Provide the [X, Y] coordinate of the cell's center where the given text is located.  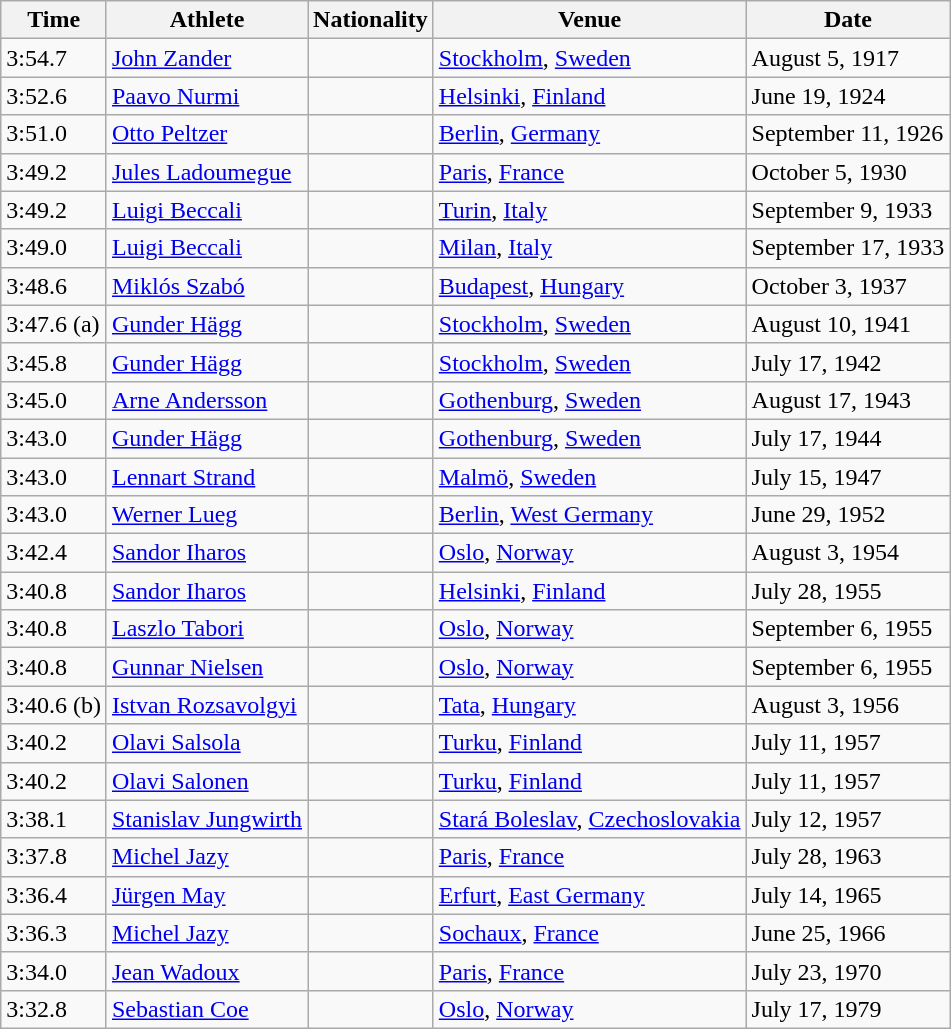
Stanislav Jungwirth [206, 819]
July 28, 1955 [848, 591]
3:54.7 [54, 58]
Sochaux, France [590, 933]
Jürgen May [206, 895]
August 17, 1943 [848, 400]
July 17, 1979 [848, 1009]
September 11, 1926 [848, 134]
Jules Ladoumegue [206, 172]
July 14, 1965 [848, 895]
Malmö, Sweden [590, 477]
Berlin, West Germany [590, 515]
Lennart Strand [206, 477]
Paavo Nurmi [206, 96]
3:42.4 [54, 553]
September 9, 1933 [848, 210]
3:45.0 [54, 400]
October 5, 1930 [848, 172]
Erfurt, East Germany [590, 895]
August 5, 1917 [848, 58]
Arne Andersson [206, 400]
Olavi Salsola [206, 743]
August 3, 1956 [848, 705]
July 12, 1957 [848, 819]
Nationality [371, 20]
Jean Wadoux [206, 971]
July 17, 1942 [848, 362]
3:47.6 (a) [54, 324]
June 19, 1924 [848, 96]
Miklós Szabó [206, 286]
3:51.0 [54, 134]
June 25, 1966 [848, 933]
3:49.0 [54, 248]
3:48.6 [54, 286]
July 23, 1970 [848, 971]
Laszlo Tabori [206, 629]
August 10, 1941 [848, 324]
Milan, Italy [590, 248]
July 15, 1947 [848, 477]
Turin, Italy [590, 210]
3:36.3 [54, 933]
August 3, 1954 [848, 553]
Time [54, 20]
Venue [590, 20]
Sebastian Coe [206, 1009]
Gunnar Nielsen [206, 667]
October 3, 1937 [848, 286]
Stará Boleslav, Czechoslovakia [590, 819]
Tata, Hungary [590, 705]
Athlete [206, 20]
3:37.8 [54, 857]
Berlin, Germany [590, 134]
3:52.6 [54, 96]
Date [848, 20]
3:45.8 [54, 362]
Olavi Salonen [206, 781]
3:38.1 [54, 819]
3:34.0 [54, 971]
July 28, 1963 [848, 857]
Otto Peltzer [206, 134]
Budapest, Hungary [590, 286]
Istvan Rozsavolgyi [206, 705]
September 17, 1933 [848, 248]
3:36.4 [54, 895]
Werner Lueg [206, 515]
3:40.6 (b) [54, 705]
June 29, 1952 [848, 515]
July 17, 1944 [848, 438]
John Zander [206, 58]
3:32.8 [54, 1009]
